Find where the given text appears and provide that cell's center as [X, Y] coordinate. 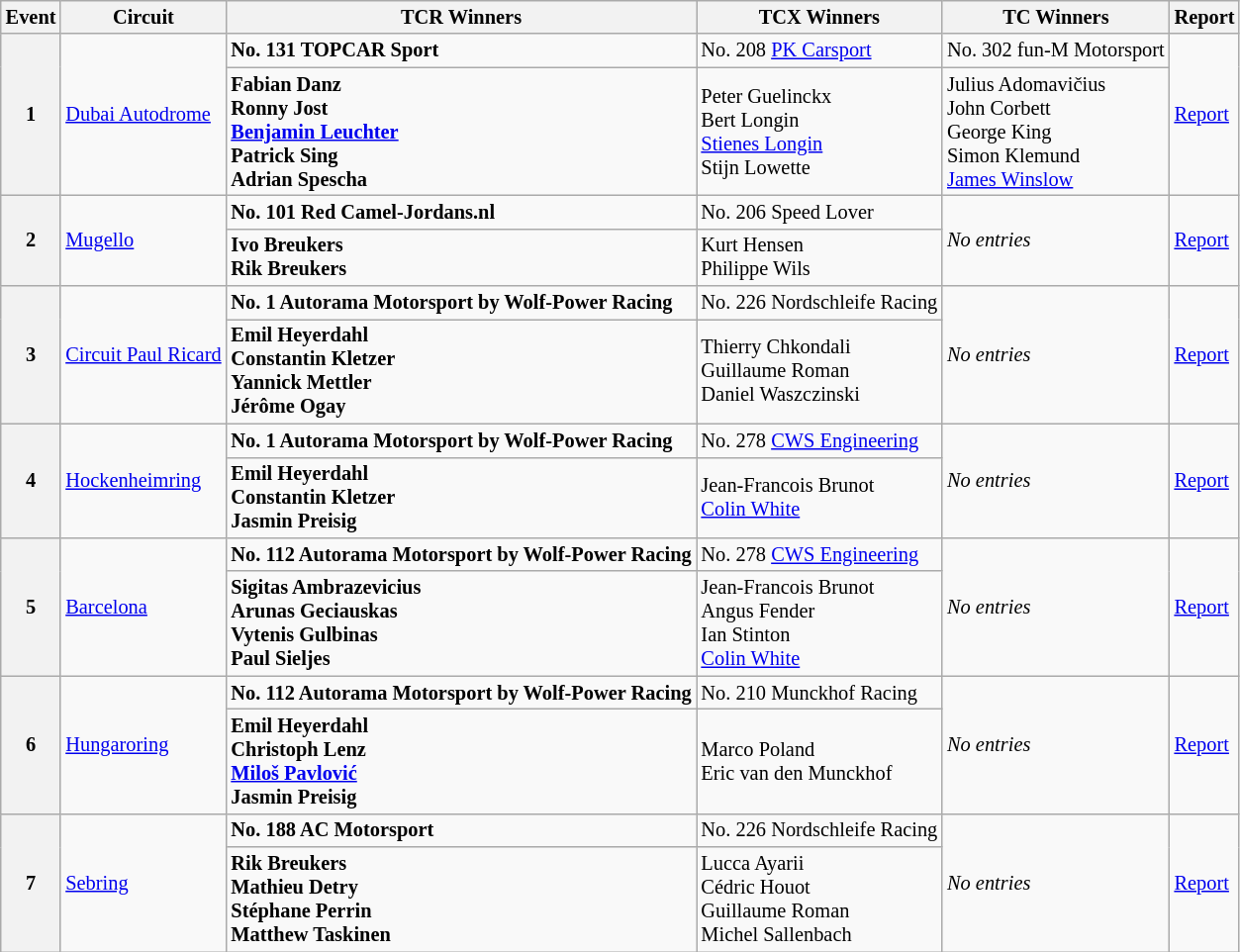
Mugello [143, 239]
Ivo Breukers Rik Breukers [461, 257]
No. 208 PK Carsport [819, 50]
Circuit [143, 17]
Thierry Chkondali Guillaume Roman Daniel Waszczinski [819, 371]
6 [32, 744]
1 [32, 115]
TCX Winners [819, 17]
TC Winners [1055, 17]
Event [32, 17]
No. 101 Red Camel-Jordans.nl [461, 212]
No. 188 AC Motorsport [461, 830]
No. 210 Munckhof Racing [819, 693]
Hockenheimring [143, 481]
Sebring [143, 883]
Peter Guelinckx Bert Longin Stienes Longin Stijn Lowette [819, 132]
Sigitas Ambrazevicius Arunas Geciauskas Vytenis Gulbinas Paul Sieljes [461, 623]
Julius Adomavičius John Corbett George King Simon Klemund James Winslow [1055, 132]
2 [32, 239]
Marco Poland Eric van den Munckhof [819, 761]
Rik Breukers Mathieu Detry Stéphane Perrin Matthew Taskinen [461, 900]
No. 131 TOPCAR Sport [461, 50]
No. 206 Speed Lover [819, 212]
Circuit Paul Ricard [143, 354]
Lucca Ayarii Cédric Houot Guillaume Roman Michel Sallenbach [819, 900]
Emil Heyerdahl Constantin Kletzer Yannick Mettler Jérôme Ogay [461, 371]
Jean-Francois Brunot Angus Fender Ian Stinton Colin White [819, 623]
Barcelona [143, 606]
Fabian Danz Ronny Jost Benjamin Leuchter Patrick Sing Adrian Spescha [461, 132]
7 [32, 883]
Jean-Francois Brunot Colin White [819, 498]
Kurt Hensen Philippe Wils [819, 257]
Hungaroring [143, 744]
4 [32, 481]
Dubai Autodrome [143, 115]
3 [32, 354]
No. 302 fun-M Motorsport [1055, 50]
TCR Winners [461, 17]
Emil Heyerdahl Constantin Kletzer Jasmin Preisig [461, 498]
Emil Heyerdahl Christoph Lenz Miloš Pavlović Jasmin Preisig [461, 761]
5 [32, 606]
